Output the [X, Y] coordinate of the center of the cell containing the given text.  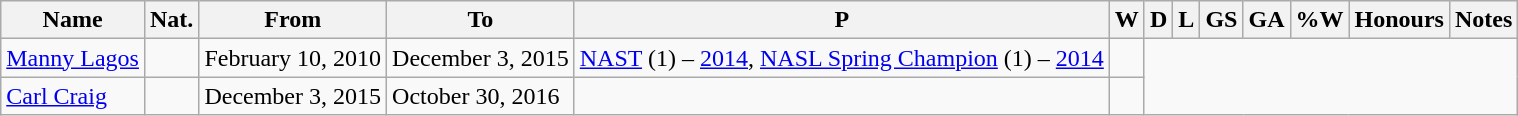
D [1158, 20]
P [842, 20]
NAST (1) – 2014, NASL Spring Champion (1) – 2014 [842, 58]
Carl Craig [73, 96]
GS [1222, 20]
Honours [1399, 20]
Name [73, 20]
To [481, 20]
GA [1266, 20]
W [1126, 20]
October 30, 2016 [481, 96]
Nat. [171, 20]
From [293, 20]
Manny Lagos [73, 58]
L [1186, 20]
February 10, 2010 [293, 58]
%W [1320, 20]
Notes [1483, 20]
